Pinpoint the cell where the given text exists, returning its (X, Y) midpoint coordinate. 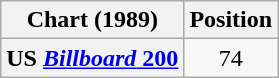
Chart (1989) (92, 20)
Position (231, 20)
US Billboard 200 (92, 58)
74 (231, 58)
